Scan for the cell matching the given text and deliver its (x, y) coordinate at center. 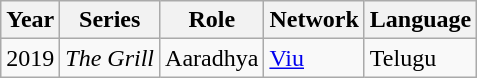
Role (212, 20)
Viu (314, 58)
Year (30, 20)
Aaradhya (212, 58)
The Grill (110, 58)
Series (110, 20)
Network (314, 20)
Telugu (420, 58)
2019 (30, 58)
Language (420, 20)
